Detect which cell encompasses the target text, then output its (x, y) center coordinate. 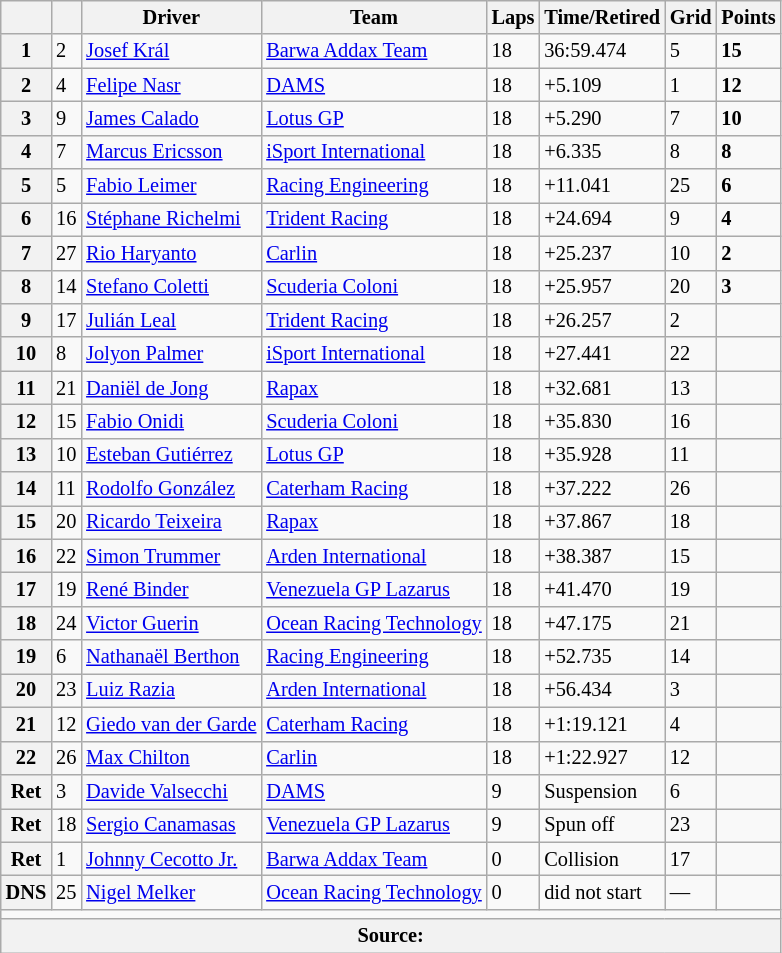
+24.694 (602, 219)
Johnny Cecotto Jr. (171, 859)
Max Chilton (171, 758)
+41.470 (602, 589)
Source: (391, 936)
Felipe Nasr (171, 85)
+26.257 (602, 320)
Rio Haryanto (171, 253)
36:59.474 (602, 51)
+1:19.121 (602, 724)
Josef Král (171, 51)
DNS (26, 892)
Spun off (602, 825)
+35.830 (602, 421)
Collision (602, 859)
James Calado (171, 118)
Giedo van der Garde (171, 724)
Fabio Onidi (171, 421)
Victor Guerin (171, 623)
+35.928 (602, 455)
+47.175 (602, 623)
+6.335 (602, 152)
Grid (691, 17)
Luiz Razia (171, 690)
+5.290 (602, 118)
Davide Valsecchi (171, 791)
Julián Leal (171, 320)
Laps (514, 17)
Nigel Melker (171, 892)
— (691, 892)
Team (374, 17)
+1:22.927 (602, 758)
Points (749, 17)
Simon Trummer (171, 556)
+25.237 (602, 253)
Fabio Leimer (171, 186)
Jolyon Palmer (171, 354)
Stéphane Richelmi (171, 219)
Daniël de Jong (171, 388)
+56.434 (602, 690)
+37.222 (602, 489)
Rodolfo González (171, 489)
+32.681 (602, 388)
Sergio Canamasas (171, 825)
Nathanaël Berthon (171, 657)
24 (66, 623)
René Binder (171, 589)
Stefano Coletti (171, 287)
+37.867 (602, 522)
+38.387 (602, 556)
did not start (602, 892)
Time/Retired (602, 17)
27 (66, 253)
Marcus Ericsson (171, 152)
Driver (171, 17)
Suspension (602, 791)
+27.441 (602, 354)
+11.041 (602, 186)
+5.109 (602, 85)
Esteban Gutiérrez (171, 455)
+25.957 (602, 287)
Ricardo Teixeira (171, 522)
+52.735 (602, 657)
